Pinpoint the cell where the given text exists, returning its (X, Y) midpoint coordinate. 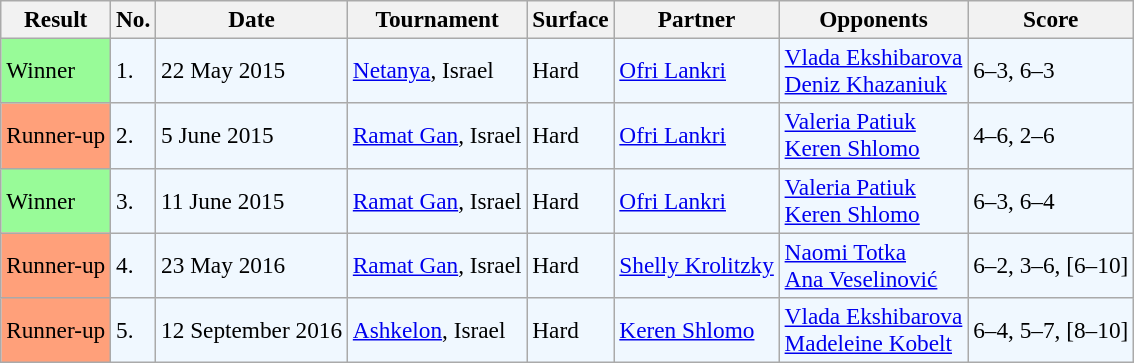
6–3, 6–3 (1051, 70)
Result (56, 19)
Ashkelon, Israel (436, 330)
No. (134, 19)
12 September 2016 (252, 330)
6–4, 5–7, [8–10] (1051, 330)
Shelly Krolitzky (696, 264)
11 June 2015 (252, 200)
Netanya, Israel (436, 70)
Tournament (436, 19)
5 June 2015 (252, 136)
Vlada Ekshibarova Deniz Khazaniuk (874, 70)
4–6, 2–6 (1051, 136)
6–3, 6–4 (1051, 200)
Vlada Ekshibarova Madeleine Kobelt (874, 330)
22 May 2015 (252, 70)
5. (134, 330)
4. (134, 264)
Surface (570, 19)
23 May 2016 (252, 264)
2. (134, 136)
Keren Shlomo (696, 330)
Naomi Totka Ana Veselinović (874, 264)
3. (134, 200)
Score (1051, 19)
Partner (696, 19)
Date (252, 19)
6–2, 3–6, [6–10] (1051, 264)
Opponents (874, 19)
1. (134, 70)
